Return [X, Y] of the center of cell containing provided text 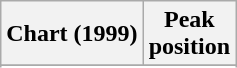
Peakposition [189, 34]
Chart (1999) [72, 34]
